Output the (x, y) coordinate of the center of the cell containing the given text.  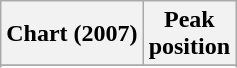
Chart (2007) (72, 34)
Peak position (189, 34)
